Scan for the cell matching the given text and deliver its (X, Y) coordinate at center. 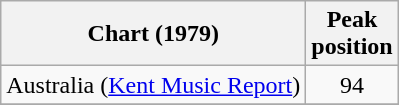
94 (352, 85)
Chart (1979) (154, 34)
Australia (Kent Music Report) (154, 85)
Peak position (352, 34)
